Search for the cell housing the specified text and yield its (X, Y) center coordinate. 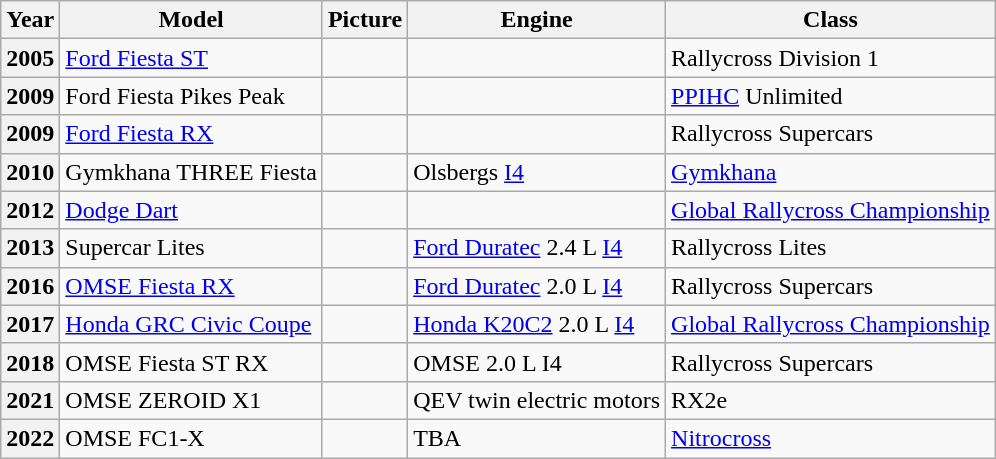
Ford Fiesta RX (192, 134)
Gymkhana (831, 172)
Olsbergs I4 (537, 172)
Picture (364, 20)
OMSE 2.0 L I4 (537, 362)
TBA (537, 438)
2016 (30, 286)
Ford Fiesta Pikes Peak (192, 96)
Engine (537, 20)
Gymkhana THREE Fiesta (192, 172)
OMSE FC1-X (192, 438)
Supercar Lites (192, 248)
Dodge Dart (192, 210)
2018 (30, 362)
Rallycross Division 1 (831, 58)
Class (831, 20)
2021 (30, 400)
2010 (30, 172)
OMSE ZEROID X1 (192, 400)
2005 (30, 58)
OMSE Fiesta RX (192, 286)
2012 (30, 210)
Rallycross Lites (831, 248)
Honda GRC Civic Coupe (192, 324)
Ford Fiesta ST (192, 58)
Ford Duratec 2.4 L I4 (537, 248)
Nitrocross (831, 438)
OMSE Fiesta ST RX (192, 362)
Honda K20C2 2.0 L I4 (537, 324)
Model (192, 20)
2017 (30, 324)
RX2e (831, 400)
2022 (30, 438)
Year (30, 20)
Ford Duratec 2.0 L I4 (537, 286)
PPIHC Unlimited (831, 96)
2013 (30, 248)
QEV twin electric motors (537, 400)
